Identify which cell holds the provided text, then report its [X, Y] central coordinate. 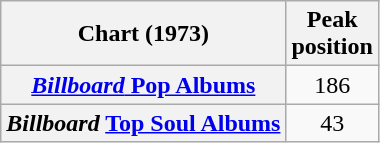
186 [332, 85]
43 [332, 123]
Billboard Top Soul Albums [144, 123]
Chart (1973) [144, 34]
Peakposition [332, 34]
Billboard Pop Albums [144, 85]
